Output the [X, Y] coordinate of the center of the cell containing the given text.  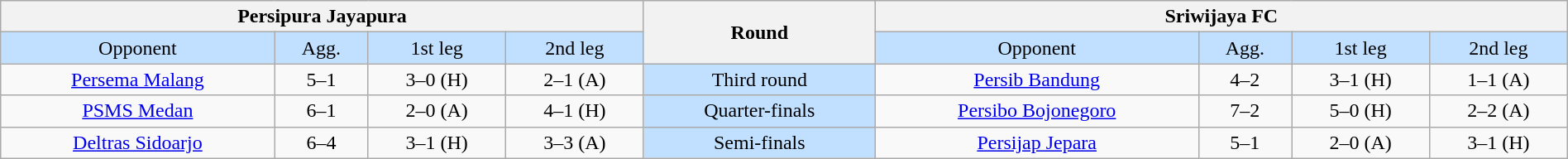
PSMS Medan [137, 111]
5–0 (H) [1361, 111]
Sriwijaya FC [1221, 17]
1–1 (A) [1499, 79]
Third round [759, 79]
6–4 [321, 142]
6–1 [321, 111]
Persipura Jayapura [323, 17]
3–3 (A) [574, 142]
4–1 (H) [574, 111]
Persibo Bojonegoro [1037, 111]
Persib Bandung [1037, 79]
Deltras Sidoarjo [137, 142]
Persijap Jepara [1037, 142]
3–0 (H) [437, 79]
4–2 [1245, 79]
Persema Malang [137, 79]
Round [759, 32]
Semi-finals [759, 142]
2–1 (A) [574, 79]
2–2 (A) [1499, 111]
Quarter-finals [759, 111]
7–2 [1245, 111]
